From the cell containing the given text, extract its center point as [X, Y] coordinate. 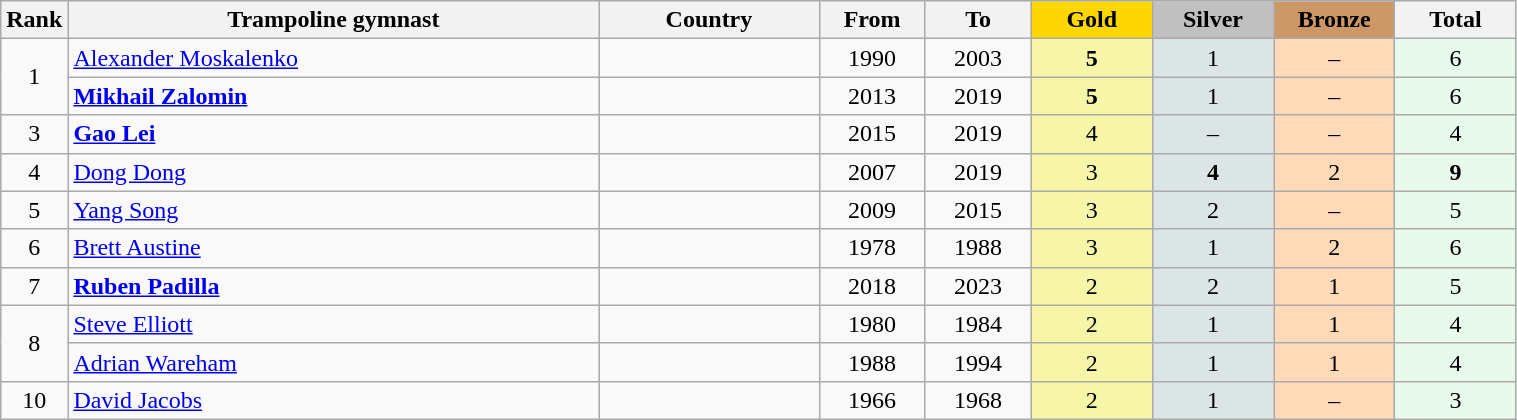
2007 [872, 172]
1990 [872, 58]
Total [1456, 20]
1968 [978, 400]
Gold [1092, 20]
Silver [1212, 20]
2018 [872, 286]
2023 [978, 286]
Gao Lei [334, 134]
Dong Dong [334, 172]
1978 [872, 248]
1980 [872, 324]
Bronze [1334, 20]
Mikhail Zalomin [334, 96]
10 [34, 400]
Brett Austine [334, 248]
Alexander Moskalenko [334, 58]
8 [34, 343]
2009 [872, 210]
To [978, 20]
Steve Elliott [334, 324]
2003 [978, 58]
David Jacobs [334, 400]
1984 [978, 324]
1994 [978, 362]
Rank [34, 20]
Yang Song [334, 210]
Adrian Wareham [334, 362]
9 [1456, 172]
Trampoline gymnast [334, 20]
From [872, 20]
Country [709, 20]
1966 [872, 400]
Ruben Padilla [334, 286]
7 [34, 286]
2013 [872, 96]
